Return [X, Y] of the center of cell containing provided text 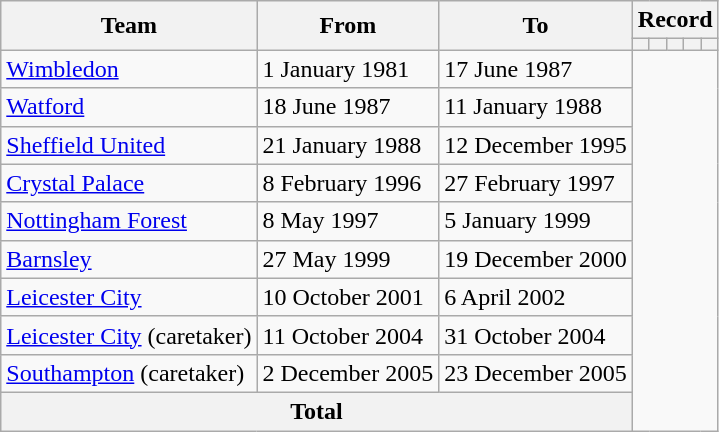
18 June 1987 [348, 107]
10 October 2001 [348, 297]
31 October 2004 [536, 335]
21 January 1988 [348, 145]
Wimbledon [129, 69]
Southampton (caretaker) [129, 373]
Crystal Palace [129, 183]
17 June 1987 [536, 69]
8 February 1996 [348, 183]
Record [675, 20]
Leicester City [129, 297]
To [536, 26]
23 December 2005 [536, 373]
1 January 1981 [348, 69]
5 January 1999 [536, 221]
Leicester City (caretaker) [129, 335]
12 December 1995 [536, 145]
Watford [129, 107]
27 May 1999 [348, 259]
Team [129, 26]
11 January 1988 [536, 107]
From [348, 26]
6 April 2002 [536, 297]
19 December 2000 [536, 259]
8 May 1997 [348, 221]
Total [317, 411]
Sheffield United [129, 145]
Barnsley [129, 259]
2 December 2005 [348, 373]
Nottingham Forest [129, 221]
11 October 2004 [348, 335]
27 February 1997 [536, 183]
